Detect which cell encompasses the target text, then output its (x, y) center coordinate. 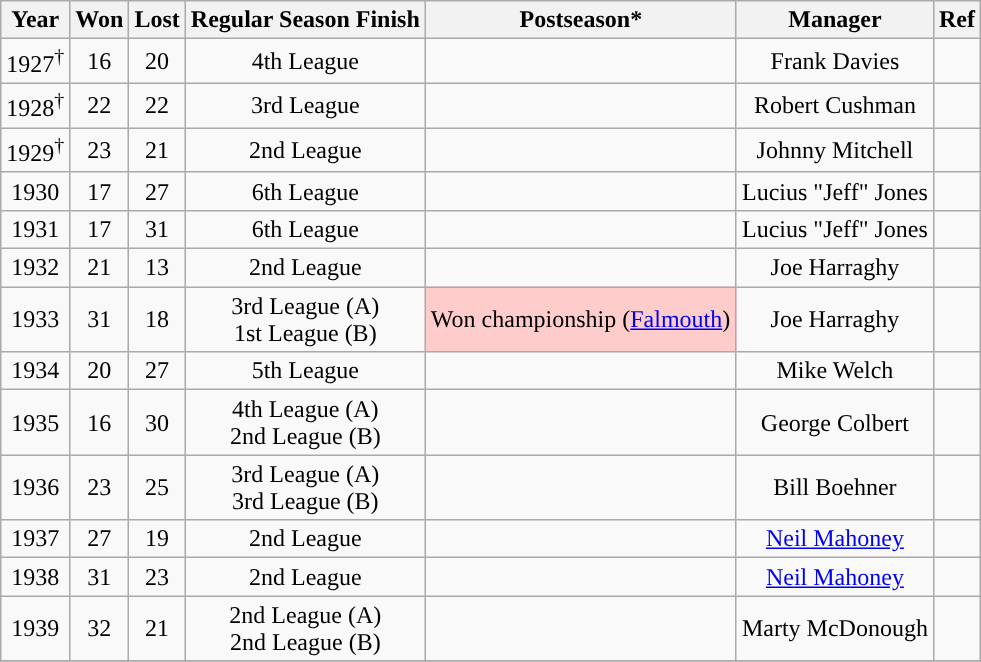
1927† (36, 62)
Won championship (Falmouth) (580, 320)
Manager (834, 20)
30 (157, 422)
25 (157, 488)
1928† (36, 106)
2nd League (A)2nd League (B) (305, 628)
Lost (157, 20)
Mike Welch (834, 371)
George Colbert (834, 422)
1933 (36, 320)
Marty McDonough (834, 628)
Ref (956, 20)
Postseason* (580, 20)
13 (157, 268)
1929† (36, 150)
1935 (36, 422)
1932 (36, 268)
3rd League (305, 106)
1934 (36, 371)
4th League (A)2nd League (B) (305, 422)
1939 (36, 628)
1936 (36, 488)
18 (157, 320)
1938 (36, 577)
4th League (305, 62)
Johnny Mitchell (834, 150)
1937 (36, 539)
Frank Davies (834, 62)
Year (36, 20)
3rd League (A)1st League (B) (305, 320)
32 (100, 628)
1931 (36, 230)
19 (157, 539)
Bill Boehner (834, 488)
5th League (305, 371)
3rd League (A)3rd League (B) (305, 488)
Robert Cushman (834, 106)
Won (100, 20)
Regular Season Finish (305, 20)
1930 (36, 191)
